Determine the [x, y] coordinate at the center of the cell enclosing the given text.  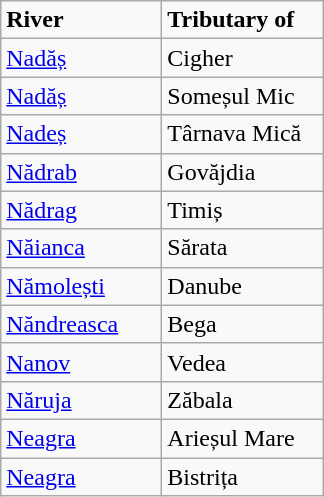
Arieșul Mare [242, 438]
Sărata [242, 248]
Timiș [242, 210]
Târnava Mică [242, 134]
Nădrag [82, 210]
Danube [242, 286]
Govăjdia [242, 172]
Nădrab [82, 172]
Tributary of [242, 20]
Zăbala [242, 400]
Someșul Mic [242, 96]
Vedea [242, 362]
River [82, 20]
Nanov [82, 362]
Năruja [82, 400]
Cigher [242, 58]
Nadeș [82, 134]
Năianca [82, 248]
Nămolești [82, 286]
Bistrița [242, 477]
Bega [242, 324]
Năndreasca [82, 324]
